Locate the cell with the specified text and output its [x, y] center coordinate. 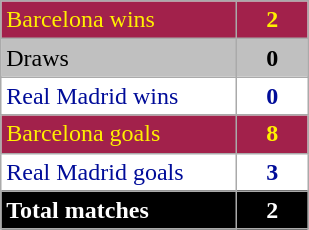
Draws [119, 58]
Real Madrid goals [119, 172]
Real Madrid wins [119, 96]
Barcelona goals [119, 134]
3 [272, 172]
8 [272, 134]
Total matches [119, 210]
Barcelona wins [119, 20]
